From the cell containing the given text, extract its center point as (X, Y) coordinate. 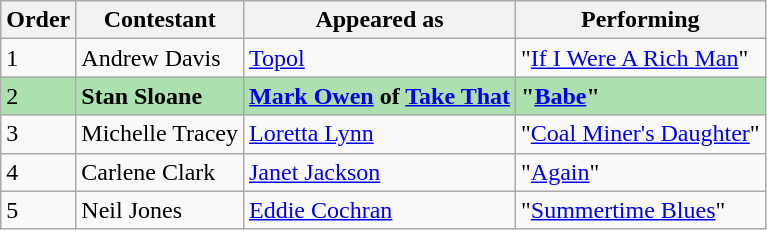
3 (38, 134)
Topol (379, 58)
Michelle Tracey (160, 134)
Loretta Lynn (379, 134)
Andrew Davis (160, 58)
Eddie Cochran (379, 210)
"Babe" (641, 96)
Performing (641, 20)
Neil Jones (160, 210)
4 (38, 172)
"If I Were A Rich Man" (641, 58)
Order (38, 20)
Janet Jackson (379, 172)
"Again" (641, 172)
Contestant (160, 20)
Carlene Clark (160, 172)
Appeared as (379, 20)
Mark Owen of Take That (379, 96)
"Summertime Blues" (641, 210)
2 (38, 96)
1 (38, 58)
5 (38, 210)
Stan Sloane (160, 96)
"Coal Miner's Daughter" (641, 134)
